Return the [x, y] coordinate for the center point of the cell that contains the specified text.  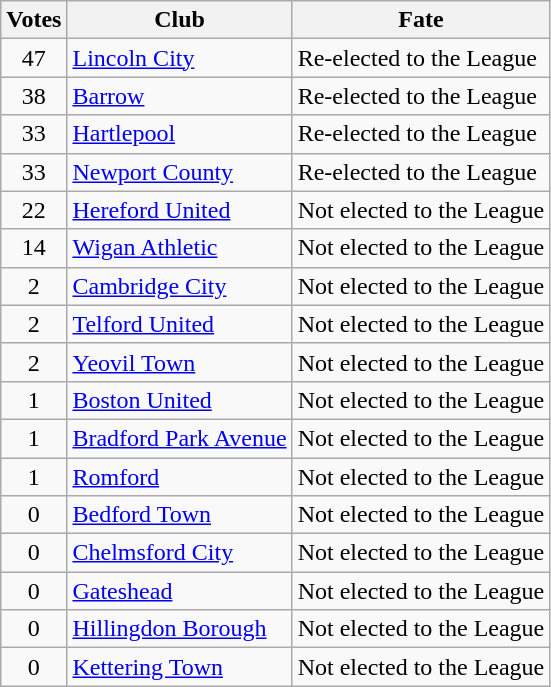
Votes [34, 20]
Gateshead [180, 591]
Chelmsford City [180, 553]
Club [180, 20]
Bedford Town [180, 515]
Hartlepool [180, 134]
Hillingdon Borough [180, 629]
Lincoln City [180, 58]
Fate [421, 20]
Newport County [180, 172]
Cambridge City [180, 286]
38 [34, 96]
Boston United [180, 400]
22 [34, 210]
Kettering Town [180, 667]
14 [34, 248]
Barrow [180, 96]
47 [34, 58]
Hereford United [180, 210]
Wigan Athletic [180, 248]
Bradford Park Avenue [180, 438]
Telford United [180, 324]
Yeovil Town [180, 362]
Romford [180, 477]
